Return the [X, Y] coordinate for the center point of the cell that contains the specified text.  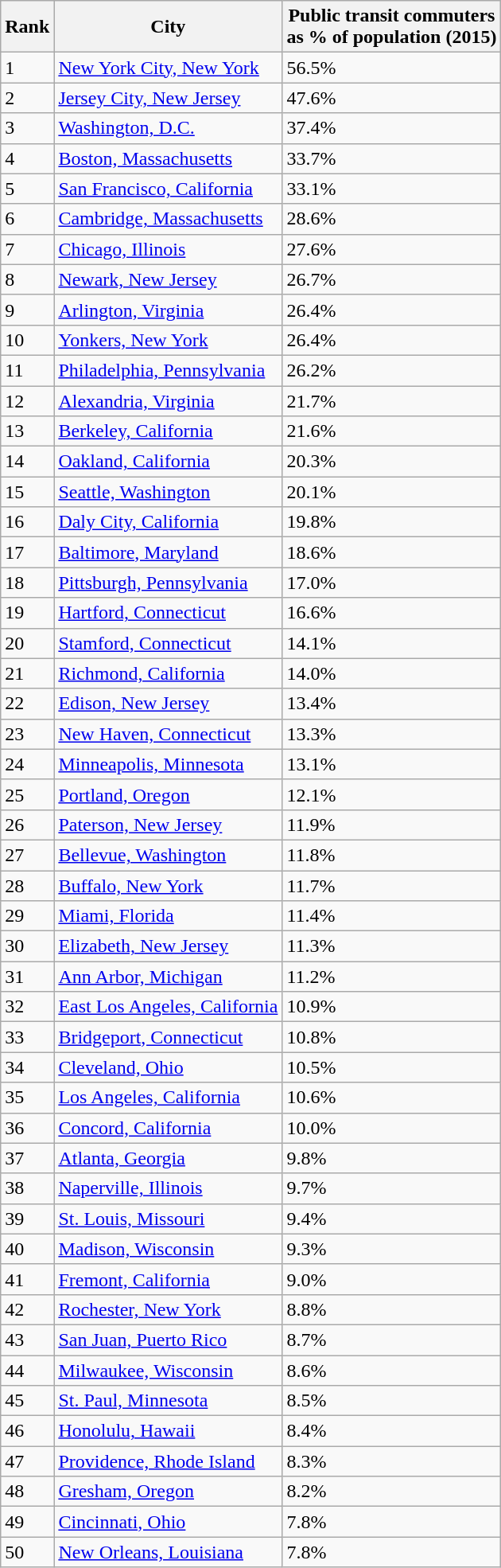
56.5% [391, 68]
Portland, Oregon [169, 794]
46 [27, 1431]
San Francisco, California [169, 189]
26 [27, 825]
Jersey City, New Jersey [169, 98]
19.8% [391, 522]
25 [27, 794]
Paterson, New Jersey [169, 825]
8.3% [391, 1461]
42 [27, 1309]
St. Paul, Minnesota [169, 1401]
41 [27, 1279]
26.2% [391, 370]
13 [27, 431]
14.0% [391, 673]
5 [27, 189]
10.0% [391, 1128]
37 [27, 1158]
33.1% [391, 189]
8.4% [391, 1431]
49 [27, 1522]
Gresham, Oregon [169, 1492]
Rank [27, 27]
11.9% [391, 825]
Stamford, Connecticut [169, 643]
21.7% [391, 400]
Milwaukee, Wisconsin [169, 1370]
36 [27, 1128]
21 [27, 673]
8 [27, 279]
9.4% [391, 1219]
33 [27, 1037]
Concord, California [169, 1128]
20.3% [391, 462]
14.1% [391, 643]
14 [27, 462]
New Haven, Connecticut [169, 734]
Cambridge, Massachusetts [169, 219]
35 [27, 1098]
Edison, New Jersey [169, 704]
27 [27, 855]
Baltimore, Maryland [169, 552]
33.7% [391, 158]
17.0% [391, 583]
32 [27, 1007]
Arlington, Virginia [169, 310]
Miami, Florida [169, 916]
8.8% [391, 1309]
Minneapolis, Minnesota [169, 764]
11.3% [391, 946]
8.7% [391, 1340]
Berkeley, California [169, 431]
Pittsburgh, Pennsylvania [169, 583]
50 [27, 1552]
10.8% [391, 1037]
Richmond, California [169, 673]
37.4% [391, 128]
Elizabeth, New Jersey [169, 946]
10.5% [391, 1067]
10.9% [391, 1007]
New York City, New York [169, 68]
30 [27, 946]
18.6% [391, 552]
13.3% [391, 734]
Seattle, Washington [169, 492]
11.4% [391, 916]
Newark, New Jersey [169, 279]
17 [27, 552]
11.2% [391, 977]
16.6% [391, 613]
Alexandria, Virginia [169, 400]
40 [27, 1249]
27.6% [391, 249]
45 [27, 1401]
Boston, Massachusetts [169, 158]
20 [27, 643]
Chicago, Illinois [169, 249]
47.6% [391, 98]
Hartford, Connecticut [169, 613]
29 [27, 916]
Naperville, Illinois [169, 1188]
21.6% [391, 431]
9 [27, 310]
New Orleans, Louisiana [169, 1552]
Rochester, New York [169, 1309]
Atlanta, Georgia [169, 1158]
11.8% [391, 855]
Oakland, California [169, 462]
9.7% [391, 1188]
12 [27, 400]
10.6% [391, 1098]
16 [27, 522]
13.1% [391, 764]
Bellevue, Washington [169, 855]
38 [27, 1188]
Ann Arbor, Michigan [169, 977]
Philadelphia, Pennsylvania [169, 370]
11 [27, 370]
2 [27, 98]
City [169, 27]
44 [27, 1370]
4 [27, 158]
10 [27, 340]
East Los Angeles, California [169, 1007]
Washington, D.C. [169, 128]
11.7% [391, 886]
26.7% [391, 279]
Providence, Rhode Island [169, 1461]
23 [27, 734]
San Juan, Puerto Rico [169, 1340]
19 [27, 613]
9.8% [391, 1158]
22 [27, 704]
Honolulu, Hawaii [169, 1431]
Cincinnati, Ohio [169, 1522]
9.0% [391, 1279]
8.5% [391, 1401]
Cleveland, Ohio [169, 1067]
Fremont, California [169, 1279]
Yonkers, New York [169, 340]
7 [27, 249]
Buffalo, New York [169, 886]
Bridgeport, Connecticut [169, 1037]
8.6% [391, 1370]
28.6% [391, 219]
43 [27, 1340]
3 [27, 128]
48 [27, 1492]
18 [27, 583]
47 [27, 1461]
39 [27, 1219]
24 [27, 764]
12.1% [391, 794]
Madison, Wisconsin [169, 1249]
6 [27, 219]
28 [27, 886]
St. Louis, Missouri [169, 1219]
34 [27, 1067]
Los Angeles, California [169, 1098]
Public transit commutersas % of population (2015) [391, 27]
20.1% [391, 492]
8.2% [391, 1492]
Daly City, California [169, 522]
13.4% [391, 704]
1 [27, 68]
9.3% [391, 1249]
31 [27, 977]
15 [27, 492]
